Capture the cell that displays the provided text and extract its (x, y) central coordinate. 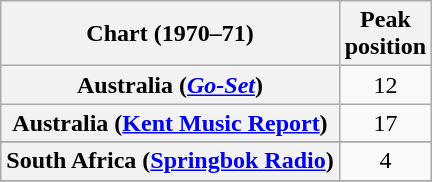
Australia (Kent Music Report) (170, 123)
12 (385, 85)
4 (385, 161)
Peakposition (385, 34)
South Africa (Springbok Radio) (170, 161)
Australia (Go-Set) (170, 85)
Chart (1970–71) (170, 34)
17 (385, 123)
